Search for the cell housing the specified text and yield its (X, Y) center coordinate. 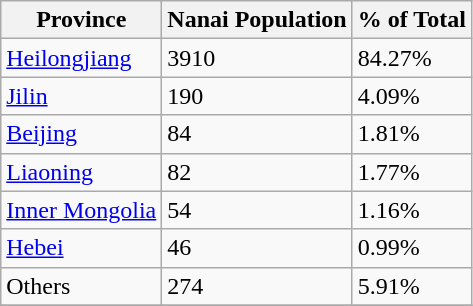
274 (257, 286)
190 (257, 96)
84.27% (412, 58)
% of Total (412, 20)
Beijing (82, 134)
1.77% (412, 172)
Heilongjiang (82, 58)
Jilin (82, 96)
Province (82, 20)
84 (257, 134)
3910 (257, 58)
Others (82, 286)
1.81% (412, 134)
1.16% (412, 210)
46 (257, 248)
82 (257, 172)
4.09% (412, 96)
0.99% (412, 248)
Liaoning (82, 172)
Hebei (82, 248)
54 (257, 210)
Inner Mongolia (82, 210)
Nanai Population (257, 20)
5.91% (412, 286)
